Find where the given text appears and provide that cell's center as (x, y) coordinate. 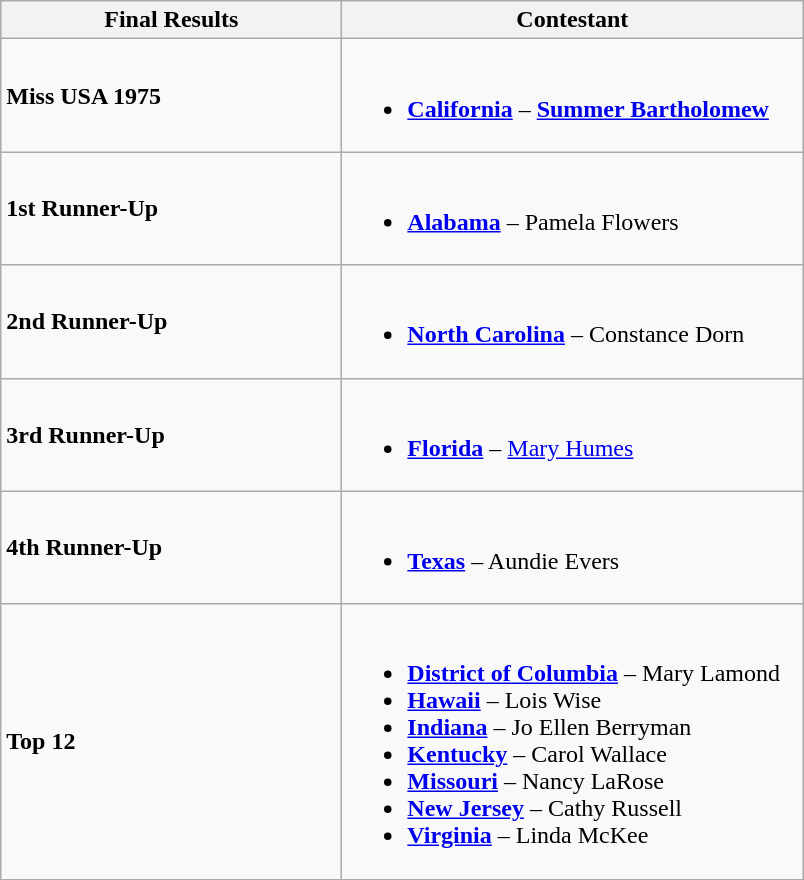
3rd Runner-Up (172, 434)
Final Results (172, 20)
Florida – Mary Humes (572, 434)
2nd Runner-Up (172, 322)
Alabama – Pamela Flowers (572, 208)
North Carolina – Constance Dorn (572, 322)
1st Runner-Up (172, 208)
Miss USA 1975 (172, 96)
Texas – Aundie Evers (572, 548)
4th Runner-Up (172, 548)
Top 12 (172, 742)
California – Summer Bartholomew (572, 96)
Contestant (572, 20)
